Return the (x, y) coordinate for the center point of the cell that contains the specified text.  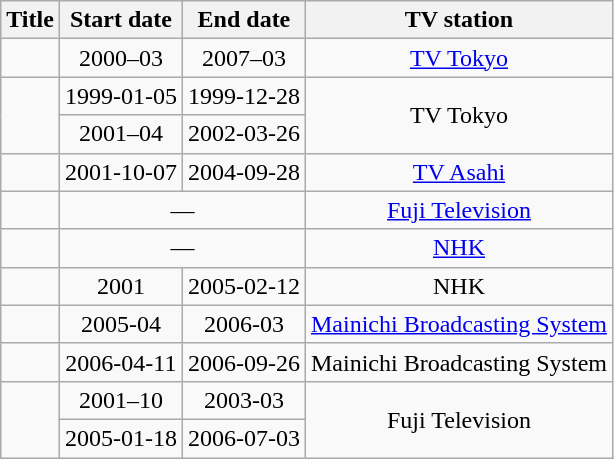
2001–10 (120, 400)
1999-12-28 (244, 96)
2006-04-11 (120, 362)
2001 (120, 286)
2007–03 (244, 58)
2005-01-18 (120, 438)
Start date (120, 20)
2003-03 (244, 400)
2002-03-26 (244, 134)
2001-10-07 (120, 172)
1999-01-05 (120, 96)
TV station (458, 20)
2006-03 (244, 324)
2000–03 (120, 58)
2005-02-12 (244, 286)
2004-09-28 (244, 172)
2006-07-03 (244, 438)
2001–04 (120, 134)
Title (30, 20)
2005-04 (120, 324)
2006-09-26 (244, 362)
TV Asahi (458, 172)
End date (244, 20)
